Pinpoint the cell where the given text exists, returning its (x, y) midpoint coordinate. 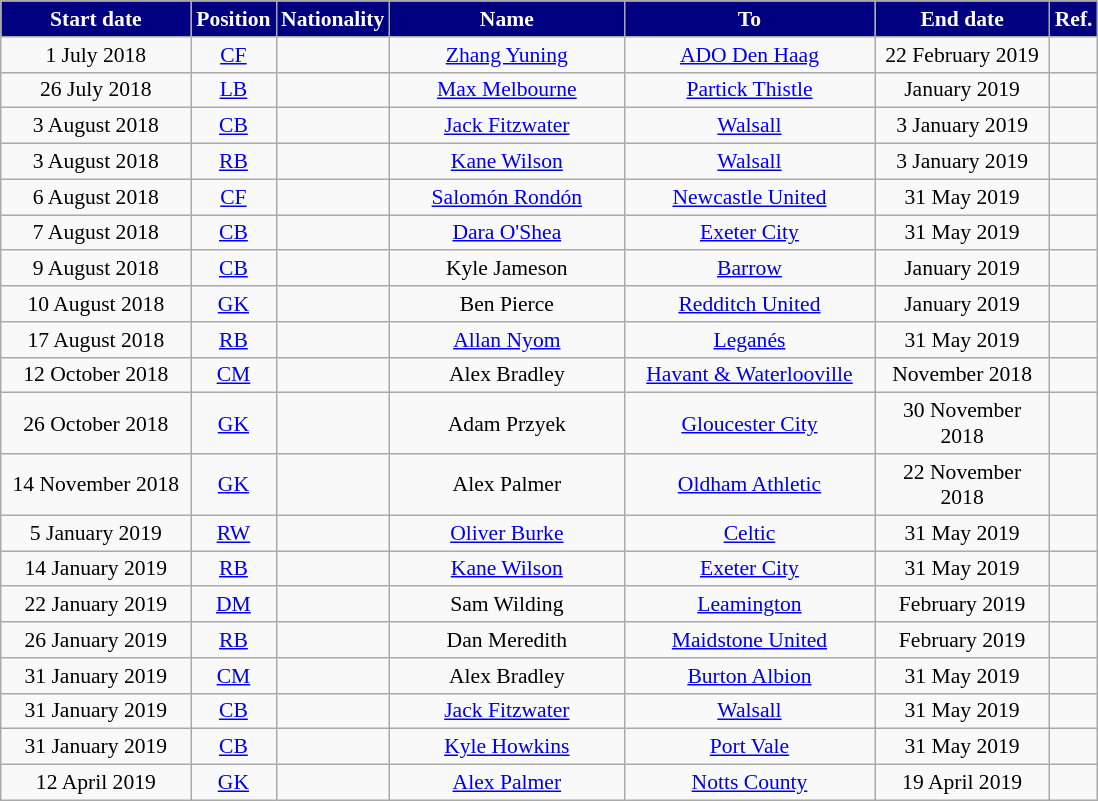
Leganés (749, 340)
12 April 2019 (96, 783)
19 April 2019 (962, 783)
Gloucester City (749, 424)
Oldham Athletic (749, 484)
14 January 2019 (96, 569)
Name (506, 19)
5 January 2019 (96, 533)
Barrow (749, 269)
Start date (96, 19)
ADO Den Haag (749, 55)
10 August 2018 (96, 304)
Kyle Howkins (506, 747)
Celtic (749, 533)
22 November 2018 (962, 484)
November 2018 (962, 375)
Nationality (332, 19)
Max Melbourne (506, 90)
Position (234, 19)
RW (234, 533)
Sam Wilding (506, 605)
Burton Albion (749, 676)
Maidstone United (749, 640)
Notts County (749, 783)
12 October 2018 (96, 375)
To (749, 19)
6 August 2018 (96, 197)
Ben Pierce (506, 304)
17 August 2018 (96, 340)
Newcastle United (749, 197)
1 July 2018 (96, 55)
Partick Thistle (749, 90)
30 November 2018 (962, 424)
DM (234, 605)
Salomón Rondón (506, 197)
Dan Meredith (506, 640)
Kyle Jameson (506, 269)
Oliver Burke (506, 533)
14 November 2018 (96, 484)
22 February 2019 (962, 55)
Leamington (749, 605)
22 January 2019 (96, 605)
Ref. (1074, 19)
Allan Nyom (506, 340)
Zhang Yuning (506, 55)
26 January 2019 (96, 640)
Havant & Waterlooville (749, 375)
Redditch United (749, 304)
LB (234, 90)
26 July 2018 (96, 90)
9 August 2018 (96, 269)
Port Vale (749, 747)
Adam Przyek (506, 424)
7 August 2018 (96, 233)
26 October 2018 (96, 424)
End date (962, 19)
Dara O'Shea (506, 233)
